Find where the given text appears and provide that cell's center as [X, Y] coordinate. 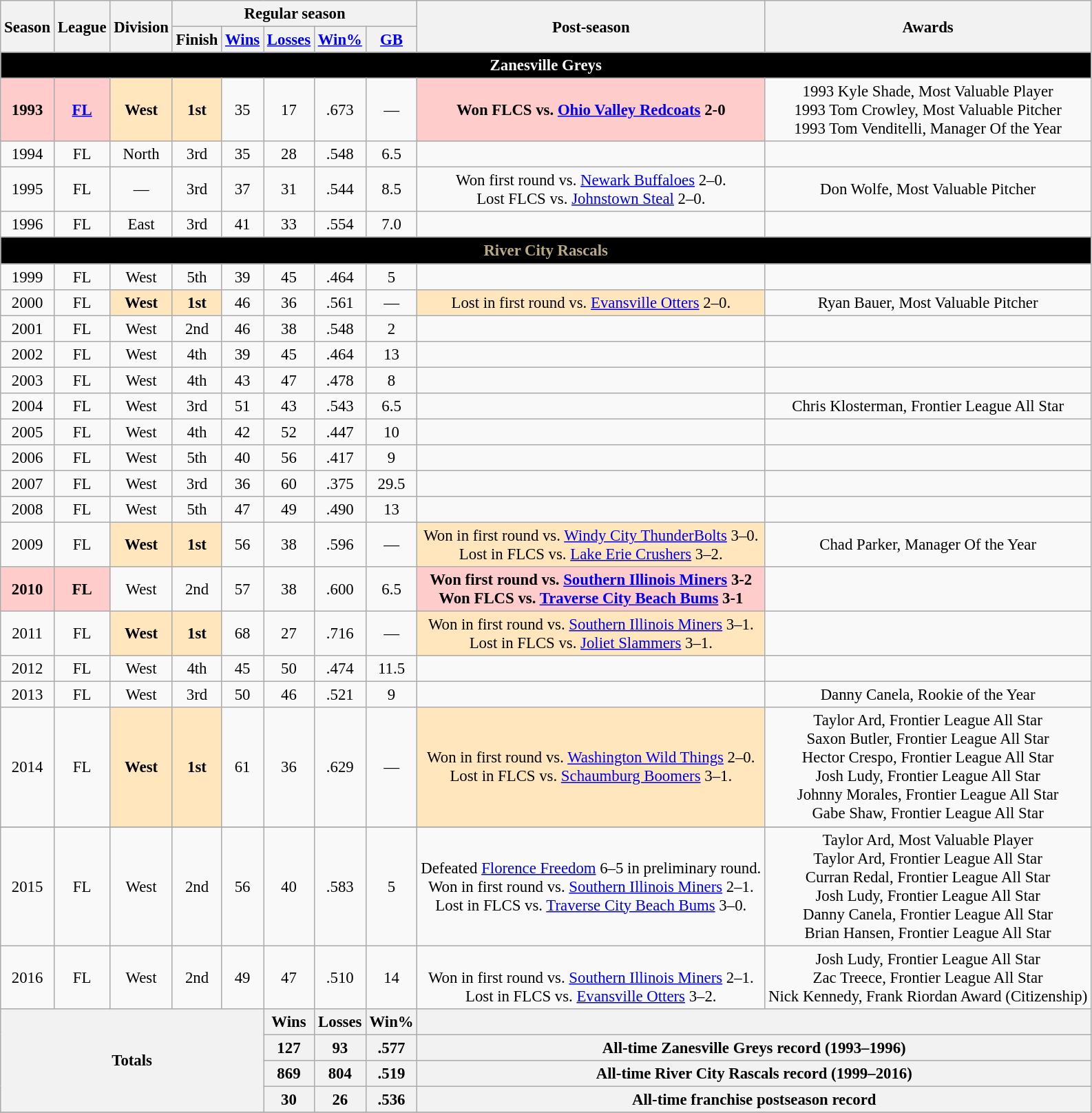
68 [242, 634]
30 [288, 1099]
1993 Kyle Shade, Most Valuable Player1993 Tom Crowley, Most Valuable Pitcher1993 Tom Venditelli, Manager Of the Year [928, 110]
2002 [28, 354]
61 [242, 767]
.417 [340, 458]
41 [242, 225]
11.5 [391, 669]
.596 [340, 545]
17 [288, 110]
2 [391, 329]
8 [391, 380]
2005 [28, 432]
Season [28, 26]
League [81, 26]
.629 [340, 767]
Regular season [295, 14]
Zanesville Greys [546, 65]
.716 [340, 634]
.544 [340, 190]
Won first round vs. Southern Illinois Miners 3-2 Won FLCS vs. Traverse City Beach Bums 3-1 [591, 590]
.536 [391, 1099]
All-time Zanesville Greys record (1993–1996) [755, 1048]
2015 [28, 886]
93 [340, 1048]
Don Wolfe, Most Valuable Pitcher [928, 190]
26 [340, 1099]
1994 [28, 154]
Awards [928, 26]
2003 [28, 380]
52 [288, 432]
42 [242, 432]
14 [391, 977]
Won FLCS vs. Ohio Valley Redcoats 2-0 [591, 110]
2011 [28, 634]
60 [288, 483]
2014 [28, 767]
31 [288, 190]
1995 [28, 190]
.583 [340, 886]
.478 [340, 380]
29.5 [391, 483]
North [141, 154]
7.0 [391, 225]
37 [242, 190]
Chad Parker, Manager Of the Year [928, 545]
8.5 [391, 190]
.521 [340, 695]
1996 [28, 225]
28 [288, 154]
2009 [28, 545]
Division [141, 26]
Lost in first round vs. Evansville Otters 2–0. [591, 302]
Ryan Bauer, Most Valuable Pitcher [928, 302]
2006 [28, 458]
All-time River City Rascals record (1999–2016) [755, 1074]
East [141, 225]
Josh Ludy, Frontier League All Star Zac Treece, Frontier League All Star Nick Kennedy, Frank Riordan Award (Citizenship) [928, 977]
Won in first round vs. Washington Wild Things 2–0. Lost in FLCS vs. Schaumburg Boomers 3–1. [591, 767]
2004 [28, 406]
.510 [340, 977]
57 [242, 590]
2007 [28, 483]
Won in first round vs. Southern Illinois Miners 2–1. Lost in FLCS vs. Evansville Otters 3–2. [591, 977]
.447 [340, 432]
.375 [340, 483]
1999 [28, 277]
River City Rascals [546, 251]
51 [242, 406]
.577 [391, 1048]
2010 [28, 590]
Danny Canela, Rookie of the Year [928, 695]
Chris Klosterman, Frontier League All Star [928, 406]
2012 [28, 669]
Won first round vs. Newark Buffaloes 2–0.Lost FLCS vs. Johnstown Steal 2–0. [591, 190]
.554 [340, 225]
2013 [28, 695]
869 [288, 1074]
Finish [197, 40]
2016 [28, 977]
.561 [340, 302]
GB [391, 40]
All-time franchise postseason record [755, 1099]
.490 [340, 510]
1993 [28, 110]
Won in first round vs. Windy City ThunderBolts 3–0. Lost in FLCS vs. Lake Erie Crushers 3–2. [591, 545]
.474 [340, 669]
.673 [340, 110]
10 [391, 432]
33 [288, 225]
Post-season [591, 26]
.600 [340, 590]
.519 [391, 1074]
27 [288, 634]
Totals [132, 1060]
127 [288, 1048]
2001 [28, 329]
Won in first round vs. Southern Illinois Miners 3–1. Lost in FLCS vs. Joliet Slammers 3–1. [591, 634]
2000 [28, 302]
.543 [340, 406]
2008 [28, 510]
804 [340, 1074]
